Return the [x, y] coordinate for the center point of the cell that contains the specified text.  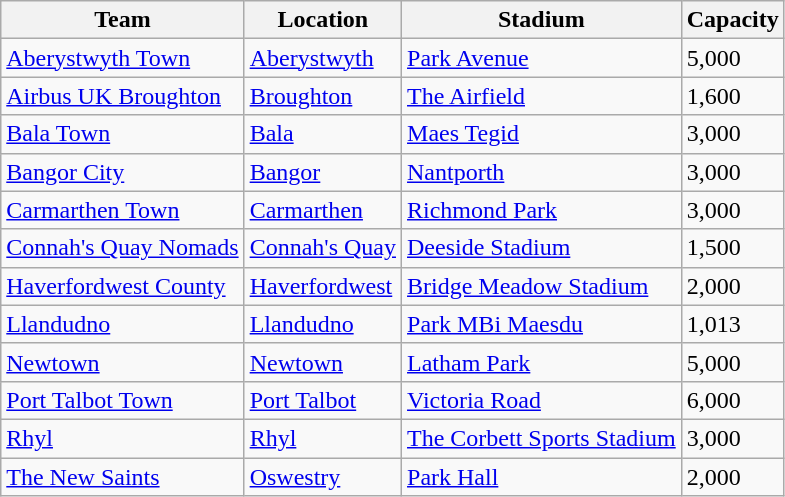
Haverfordwest County [122, 286]
Bala [322, 134]
Broughton [322, 96]
Maes Tegid [542, 134]
Team [122, 20]
Bangor [322, 172]
Bala Town [122, 134]
Bridge Meadow Stadium [542, 286]
Port Talbot [322, 400]
The Corbett Sports Stadium [542, 438]
6,000 [732, 400]
Carmarthen [322, 210]
Park MBi Maesdu [542, 324]
Bangor City [122, 172]
Capacity [732, 20]
Nantporth [542, 172]
Connah's Quay Nomads [122, 248]
Park Avenue [542, 58]
1,013 [732, 324]
Victoria Road [542, 400]
Latham Park [542, 362]
Richmond Park [542, 210]
Aberystwyth Town [122, 58]
The New Saints [122, 477]
Deeside Stadium [542, 248]
Airbus UK Broughton [122, 96]
1,500 [732, 248]
The Airfield [542, 96]
Stadium [542, 20]
Oswestry [322, 477]
Location [322, 20]
Port Talbot Town [122, 400]
Aberystwyth [322, 58]
Carmarthen Town [122, 210]
Park Hall [542, 477]
1,600 [732, 96]
Haverfordwest [322, 286]
Connah's Quay [322, 248]
